For the text-containing cell, return its midpoint in [X, Y] coordinate format. 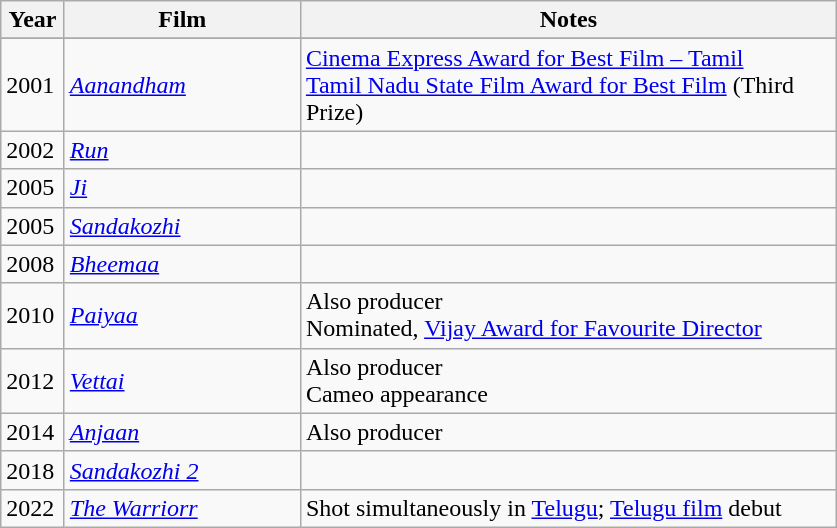
Paiyaa [182, 316]
Sandakozhi 2 [182, 470]
Year [33, 20]
Cinema Express Award for Best Film – TamilTamil Nadu State Film Award for Best Film (Third Prize) [568, 85]
2018 [33, 470]
Also producerNominated, Vijay Award for Favourite Director [568, 316]
2014 [33, 432]
2001 [33, 85]
2002 [33, 150]
2010 [33, 316]
2022 [33, 508]
Film [182, 20]
Vettai [182, 380]
Ji [182, 188]
The Warriorr [182, 508]
Also producerCameo appearance [568, 380]
Aanandham [182, 85]
Anjaan [182, 432]
Run [182, 150]
Sandakozhi [182, 226]
2012 [33, 380]
Also producer [568, 432]
Notes [568, 20]
Shot simultaneously in Telugu; Telugu film debut [568, 508]
Bheemaa [182, 264]
2008 [33, 264]
